For the text-containing cell, return its midpoint in (x, y) coordinate format. 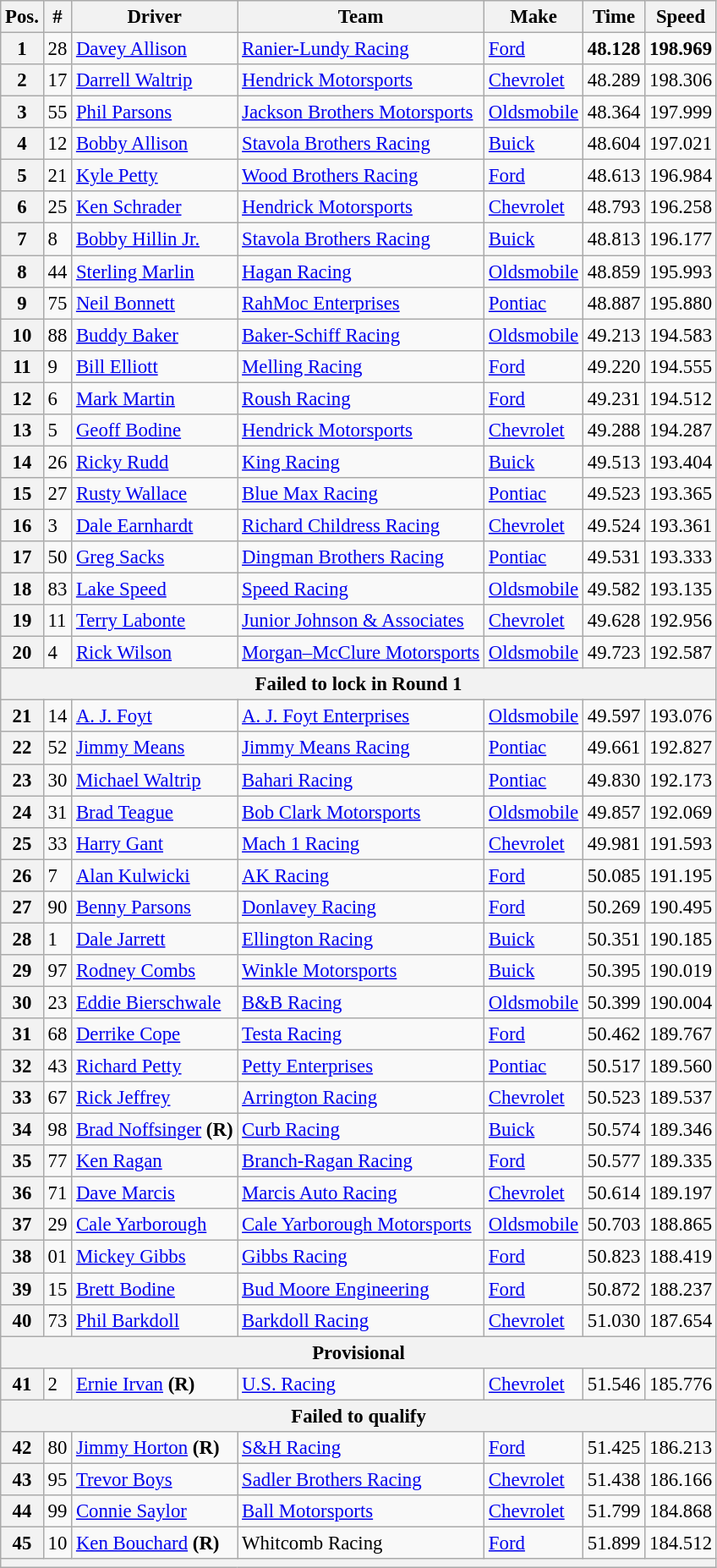
191.593 (681, 843)
Eddie Bierschwale (155, 1002)
Brad Noffsinger (R) (155, 1130)
50.462 (614, 1034)
Phil Parsons (155, 112)
Ken Ragan (155, 1161)
50.523 (614, 1098)
Alan Kulwicki (155, 875)
189.537 (681, 1098)
195.880 (681, 303)
194.287 (681, 430)
80 (57, 1448)
188.419 (681, 1257)
49.723 (614, 653)
Junior Johnson & Associates (361, 621)
39 (22, 1289)
Hagan Racing (361, 271)
16 (22, 525)
52 (57, 748)
192.587 (681, 653)
50.872 (614, 1289)
Ball Motorsports (361, 1511)
Connie Saylor (155, 1511)
Sadler Brothers Racing (361, 1479)
Failed to qualify (358, 1416)
Jackson Brothers Motorsports (361, 112)
48.813 (614, 239)
48.793 (614, 207)
Petty Enterprises (361, 1066)
Melling Racing (361, 366)
49.220 (614, 366)
196.984 (681, 176)
51.899 (614, 1543)
Rick Wilson (155, 653)
Bud Moore Engineering (361, 1289)
36 (22, 1193)
189.335 (681, 1161)
Bobby Hillin Jr. (155, 239)
75 (57, 303)
Barkdoll Racing (361, 1320)
48.604 (614, 144)
Lake Speed (155, 589)
193.333 (681, 557)
49.513 (614, 462)
S&H Racing (361, 1448)
190.004 (681, 1002)
Baker-Schiff Racing (361, 335)
99 (57, 1511)
193.361 (681, 525)
Bill Elliott (155, 366)
Darrell Waltrip (155, 80)
22 (22, 748)
Donlavey Racing (361, 907)
Provisional (358, 1352)
192.956 (681, 621)
Bahari Racing (361, 780)
A. J. Foyt Enterprises (361, 716)
192.069 (681, 812)
Cale Yarborough Motorsports (361, 1225)
194.512 (681, 398)
190.185 (681, 939)
18 (22, 589)
40 (22, 1320)
Speed (681, 17)
51.799 (614, 1511)
Jimmy Means Racing (361, 748)
49.830 (614, 780)
51.546 (614, 1384)
193.404 (681, 462)
20 (22, 653)
Make (534, 17)
45 (22, 1543)
37 (22, 1225)
48.289 (614, 80)
Ranier-Lundy Racing (361, 49)
Ken Schrader (155, 207)
42 (22, 1448)
49.628 (614, 621)
49.582 (614, 589)
49.531 (614, 557)
Marcis Auto Racing (361, 1193)
51.438 (614, 1479)
Ricky Rudd (155, 462)
188.865 (681, 1225)
Rusty Wallace (155, 494)
Winkle Motorsports (361, 971)
185.776 (681, 1384)
48.859 (614, 271)
Mickey Gibbs (155, 1257)
Greg Sacks (155, 557)
Buddy Baker (155, 335)
77 (57, 1161)
Dale Jarrett (155, 939)
# (57, 17)
73 (57, 1320)
Gibbs Racing (361, 1257)
Terry Labonte (155, 621)
50.703 (614, 1225)
190.495 (681, 907)
195.993 (681, 271)
King Racing (361, 462)
Michael Waltrip (155, 780)
50.269 (614, 907)
55 (57, 112)
Whitcomb Racing (361, 1543)
Dingman Brothers Racing (361, 557)
196.258 (681, 207)
Failed to lock in Round 1 (358, 684)
50.823 (614, 1257)
Arrington Racing (361, 1098)
Dave Marcis (155, 1193)
197.021 (681, 144)
194.555 (681, 366)
193.365 (681, 494)
186.213 (681, 1448)
71 (57, 1193)
34 (22, 1130)
83 (57, 589)
48.887 (614, 303)
68 (57, 1034)
194.583 (681, 335)
Rodney Combs (155, 971)
197.999 (681, 112)
13 (22, 430)
Driver (155, 17)
Benny Parsons (155, 907)
48.613 (614, 176)
50.614 (614, 1193)
50.351 (614, 939)
50 (57, 557)
Richard Petty (155, 1066)
Pos. (22, 17)
49.231 (614, 398)
48.364 (614, 112)
Time (614, 17)
198.969 (681, 49)
50.085 (614, 875)
Wood Brothers Racing (361, 176)
189.197 (681, 1193)
189.767 (681, 1034)
Sterling Marlin (155, 271)
95 (57, 1479)
192.827 (681, 748)
Davey Allison (155, 49)
Mark Martin (155, 398)
51.425 (614, 1448)
49.288 (614, 430)
RahMoc Enterprises (361, 303)
Neil Bonnett (155, 303)
88 (57, 335)
193.076 (681, 716)
24 (22, 812)
48.128 (614, 49)
49.523 (614, 494)
Brad Teague (155, 812)
51.030 (614, 1320)
189.346 (681, 1130)
186.166 (681, 1479)
49.213 (614, 335)
Bob Clark Motorsports (361, 812)
191.195 (681, 875)
Kyle Petty (155, 176)
50.395 (614, 971)
193.135 (681, 589)
49.524 (614, 525)
Harry Gant (155, 843)
Ernie Irvan (R) (155, 1384)
50.399 (614, 1002)
190.019 (681, 971)
Bobby Allison (155, 144)
Ken Bouchard (R) (155, 1543)
50.517 (614, 1066)
Jimmy Means (155, 748)
192.173 (681, 780)
49.661 (614, 748)
Jimmy Horton (R) (155, 1448)
198.306 (681, 80)
Dale Earnhardt (155, 525)
AK Racing (361, 875)
67 (57, 1098)
Team (361, 17)
01 (57, 1257)
Phil Barkdoll (155, 1320)
38 (22, 1257)
Speed Racing (361, 589)
187.654 (681, 1320)
Mach 1 Racing (361, 843)
196.177 (681, 239)
49.597 (614, 716)
49.981 (614, 843)
Ellington Racing (361, 939)
Derrike Cope (155, 1034)
Branch-Ragan Racing (361, 1161)
Roush Racing (361, 398)
Blue Max Racing (361, 494)
184.512 (681, 1543)
Trevor Boys (155, 1479)
Curb Racing (361, 1130)
32 (22, 1066)
41 (22, 1384)
35 (22, 1161)
50.574 (614, 1130)
U.S. Racing (361, 1384)
90 (57, 907)
A. J. Foyt (155, 716)
189.560 (681, 1066)
Morgan–McClure Motorsports (361, 653)
184.868 (681, 1511)
B&B Racing (361, 1002)
Richard Childress Racing (361, 525)
49.857 (614, 812)
98 (57, 1130)
Rick Jeffrey (155, 1098)
Cale Yarborough (155, 1225)
188.237 (681, 1289)
19 (22, 621)
97 (57, 971)
Testa Racing (361, 1034)
50.577 (614, 1161)
Brett Bodine (155, 1289)
Geoff Bodine (155, 430)
